Provide the [x, y] coordinate of the cell's center where the given text is located.  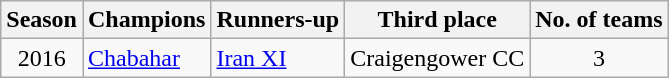
Chabahar [146, 58]
Champions [146, 20]
2016 [42, 58]
Craigengower CC [438, 58]
Runners-up [278, 20]
No. of teams [599, 20]
Iran XI [278, 58]
3 [599, 58]
Third place [438, 20]
Season [42, 20]
